Search for the cell housing the specified text and yield its [X, Y] center coordinate. 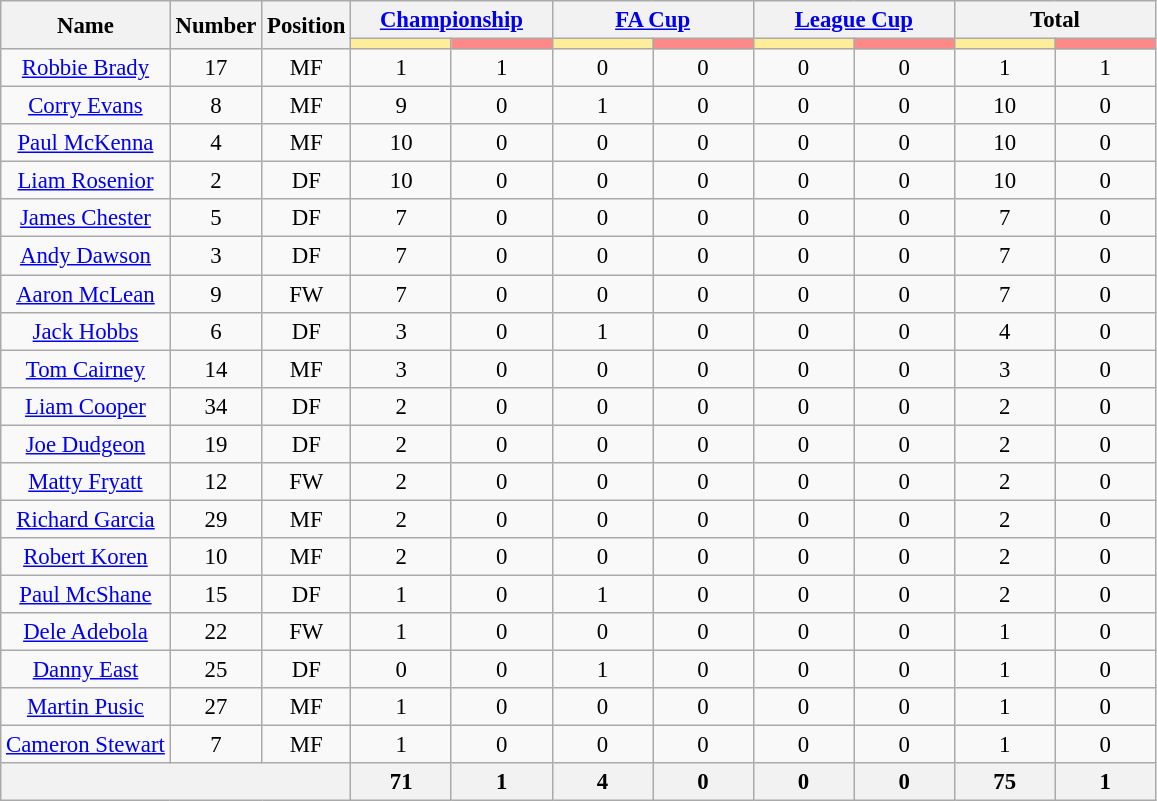
17 [216, 68]
25 [216, 670]
Liam Cooper [86, 406]
5 [216, 219]
15 [216, 594]
Dele Adebola [86, 632]
Number [216, 25]
Corry Evans [86, 106]
Andy Dawson [86, 256]
Paul McShane [86, 594]
Total [1054, 20]
19 [216, 444]
Richard Garcia [86, 519]
Aaron McLean [86, 294]
Martin Pusic [86, 707]
6 [216, 331]
Danny East [86, 670]
Name [86, 25]
James Chester [86, 219]
75 [1004, 782]
League Cup [854, 20]
12 [216, 482]
FA Cup [652, 20]
Tom Cairney [86, 369]
Championship [452, 20]
27 [216, 707]
Joe Dudgeon [86, 444]
34 [216, 406]
Cameron Stewart [86, 745]
Position [306, 25]
8 [216, 106]
71 [402, 782]
Robert Koren [86, 557]
29 [216, 519]
22 [216, 632]
Liam Rosenior [86, 181]
Robbie Brady [86, 68]
Jack Hobbs [86, 331]
Matty Fryatt [86, 482]
14 [216, 369]
Paul McKenna [86, 143]
